Pinpoint the cell where the given text exists, returning its (X, Y) midpoint coordinate. 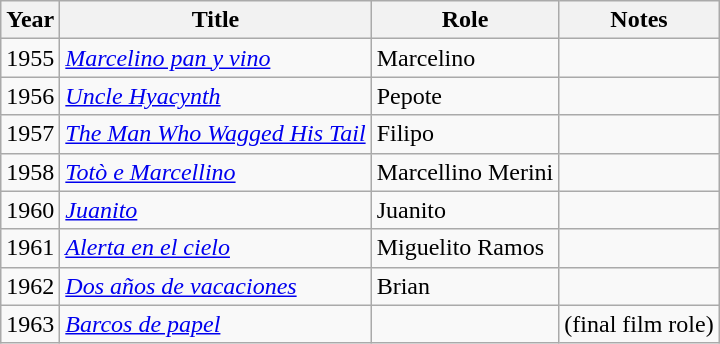
1960 (30, 210)
Alerta en el cielo (216, 248)
1963 (30, 324)
Year (30, 20)
Brian (465, 286)
The Man Who Wagged His Tail (216, 134)
Miguelito Ramos (465, 248)
Uncle Hyacynth (216, 96)
Marcelino pan y vino (216, 58)
1958 (30, 172)
Notes (639, 20)
Filipo (465, 134)
1956 (30, 96)
Marcellino Merini (465, 172)
1955 (30, 58)
1961 (30, 248)
Totò e Marcellino (216, 172)
(final film role) (639, 324)
1962 (30, 286)
Barcos de papel (216, 324)
Title (216, 20)
1957 (30, 134)
Dos años de vacaciones (216, 286)
Pepote (465, 96)
Role (465, 20)
Marcelino (465, 58)
